Return (x, y) of the center of cell containing provided text 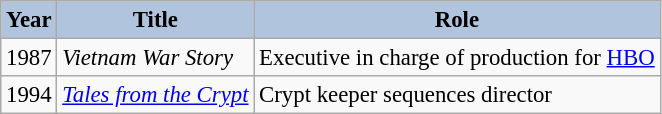
1987 (29, 58)
Executive in charge of production for HBO (457, 58)
1994 (29, 95)
Tales from the Crypt (156, 95)
Year (29, 20)
Vietnam War Story (156, 58)
Role (457, 20)
Crypt keeper sequences director (457, 95)
Title (156, 20)
